Return the [X, Y] coordinate for the center point of the cell that contains the specified text.  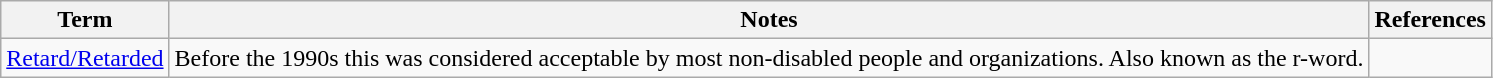
Term [85, 20]
Notes [769, 20]
References [1430, 20]
Retard/Retarded [85, 58]
Before the 1990s this was considered acceptable by most non-disabled people and organizations. Also known as the r-word. [769, 58]
